Detect which cell encompasses the target text, then output its (x, y) center coordinate. 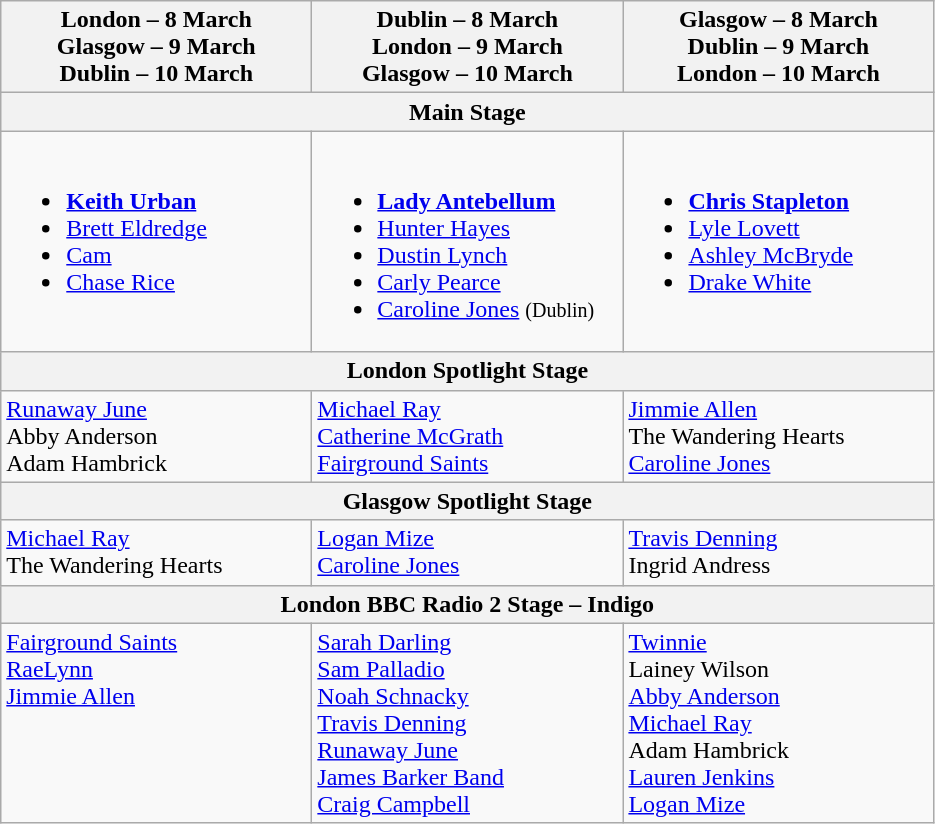
London Spotlight Stage (468, 371)
Glasgow – 8 MarchDublin – 9 MarchLondon – 10 March (778, 47)
Jimmie Allen The Wandering Hearts Caroline Jones (778, 436)
Logan Mize Caroline Jones (468, 552)
Glasgow Spotlight Stage (468, 501)
Michael Ray The Wandering Hearts (156, 552)
Michael Ray Catherine McGrath Fairground Saints (468, 436)
Keith UrbanBrett EldredgeCamChase Rice (156, 242)
Fairground Saints RaeLynn Jimmie Allen (156, 723)
Sarah Darling Sam Palladio Noah Schnacky Travis Denning Runaway June James Barker Band Craig Campbell (468, 723)
Lady AntebellumHunter HayesDustin LynchCarly PearceCaroline Jones (Dublin) (468, 242)
London BBC Radio 2 Stage – Indigo (468, 604)
Main Stage (468, 112)
Runaway June Abby Anderson Adam Hambrick (156, 436)
Twinnie Lainey Wilson Abby Anderson Michael Ray Adam Hambrick Lauren Jenkins Logan Mize (778, 723)
Travis Denning Ingrid Andress (778, 552)
London – 8 MarchGlasgow – 9 MarchDublin – 10 March (156, 47)
Chris StapletonLyle LovettAshley McBrydeDrake White (778, 242)
Dublin – 8 MarchLondon – 9 MarchGlasgow – 10 March (468, 47)
